Determine the [x, y] coordinate at the center of the cell enclosing the given text.  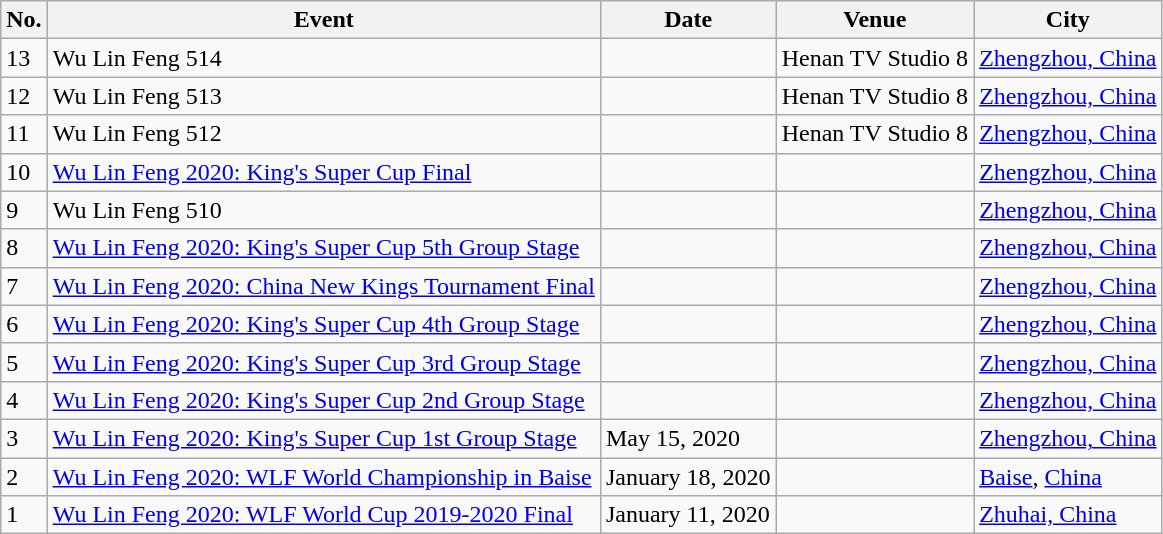
Wu Lin Feng 2020: King's Super Cup 5th Group Stage [324, 248]
Wu Lin Feng 2020: King's Super Cup 2nd Group Stage [324, 400]
Wu Lin Feng 2020: King's Super Cup 1st Group Stage [324, 438]
10 [24, 172]
City [1068, 20]
Wu Lin Feng 510 [324, 210]
5 [24, 362]
Wu Lin Feng 512 [324, 134]
2 [24, 477]
12 [24, 96]
January 11, 2020 [688, 515]
January 18, 2020 [688, 477]
Venue [875, 20]
Wu Lin Feng 2020: King's Super Cup 4th Group Stage [324, 324]
8 [24, 248]
Wu Lin Feng 2020: WLF World Championship in Baise [324, 477]
4 [24, 400]
Wu Lin Feng 2020: King's Super Cup Final [324, 172]
Baise, China [1068, 477]
Date [688, 20]
No. [24, 20]
7 [24, 286]
Wu Lin Feng 2020: King's Super Cup 3rd Group Stage [324, 362]
13 [24, 58]
Zhuhai, China [1068, 515]
1 [24, 515]
6 [24, 324]
May 15, 2020 [688, 438]
11 [24, 134]
Wu Lin Feng 2020: WLF World Cup 2019-2020 Final [324, 515]
Event [324, 20]
Wu Lin Feng 513 [324, 96]
3 [24, 438]
9 [24, 210]
Wu Lin Feng 2020: China New Kings Tournament Final [324, 286]
Wu Lin Feng 514 [324, 58]
